Scan for the cell matching the given text and deliver its (x, y) coordinate at center. 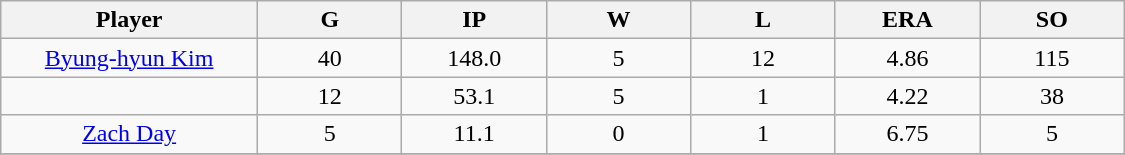
0 (618, 134)
Player (130, 20)
IP (474, 20)
Zach Day (130, 134)
4.22 (907, 96)
115 (1052, 58)
G (330, 20)
38 (1052, 96)
ERA (907, 20)
SO (1052, 20)
11.1 (474, 134)
Byung-hyun Kim (130, 58)
148.0 (474, 58)
53.1 (474, 96)
L (763, 20)
6.75 (907, 134)
4.86 (907, 58)
40 (330, 58)
W (618, 20)
